Extract the [X, Y] coordinate from the center of the cell holding the provided text.  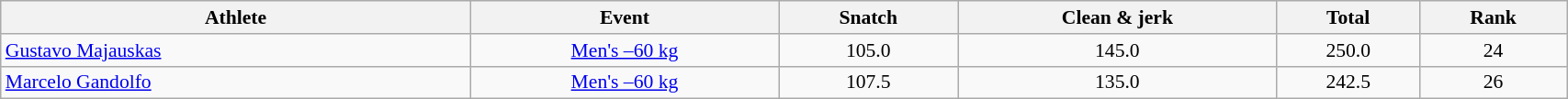
107.5 [869, 82]
145.0 [1117, 50]
Marcelo Gandolfo [235, 82]
105.0 [869, 50]
135.0 [1117, 82]
Snatch [869, 17]
242.5 [1348, 82]
24 [1493, 50]
Event [625, 17]
Clean & jerk [1117, 17]
Rank [1493, 17]
Athlete [235, 17]
Total [1348, 17]
26 [1493, 82]
250.0 [1348, 50]
Gustavo Majauskas [235, 50]
